Extract the (x, y) coordinate from the center of the cell holding the provided text.  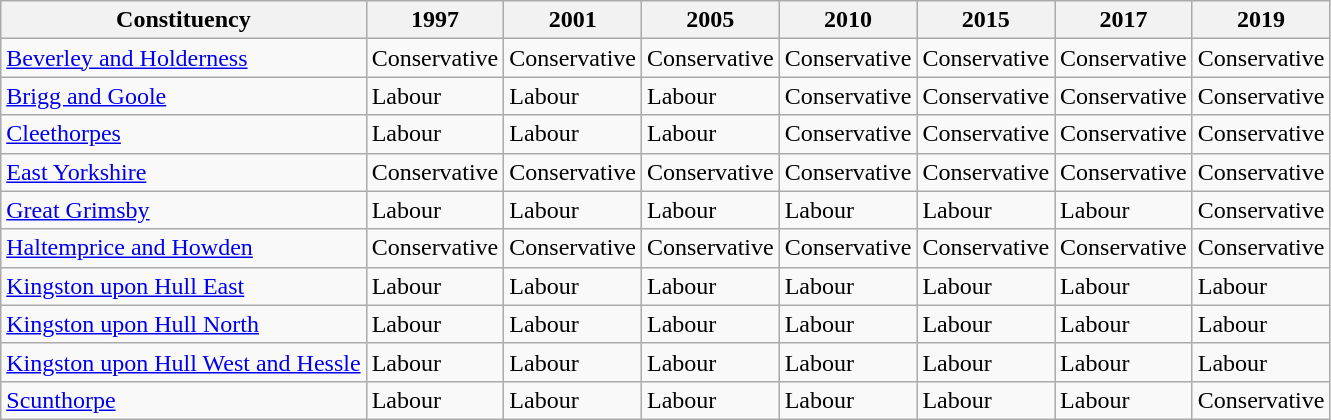
2005 (710, 20)
2019 (1261, 20)
Cleethorpes (184, 134)
Kingston upon Hull West and Hessle (184, 362)
Scunthorpe (184, 400)
Great Grimsby (184, 210)
1997 (435, 20)
2010 (848, 20)
Constituency (184, 20)
Kingston upon Hull North (184, 324)
Brigg and Goole (184, 96)
Haltemprice and Howden (184, 248)
Kingston upon Hull East (184, 286)
East Yorkshire (184, 172)
2015 (986, 20)
Beverley and Holderness (184, 58)
2001 (573, 20)
2017 (1124, 20)
